Locate the cell with the specified text and output its [X, Y] center coordinate. 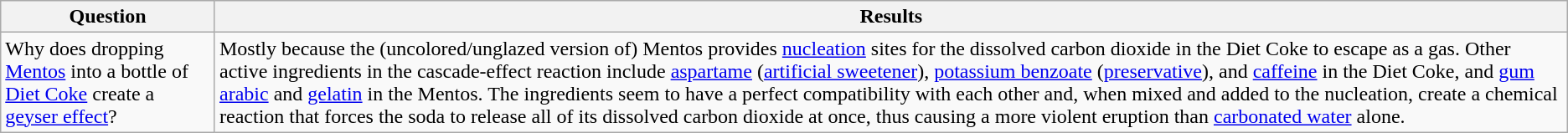
Why does dropping Mentos into a bottle of Diet Coke create a geyser effect? [108, 82]
Results [891, 17]
Question [108, 17]
